Return (X, Y) of the center of cell containing provided text 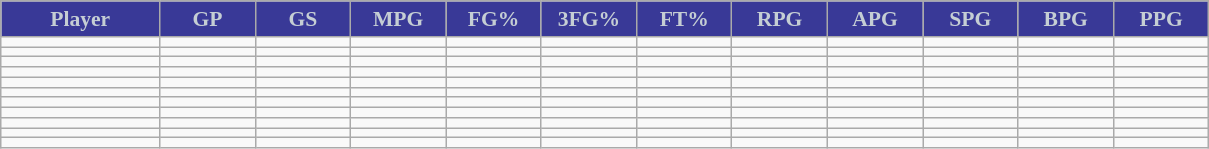
GS (302, 19)
APG (874, 19)
GP (208, 19)
3FG% (588, 19)
SPG (970, 19)
RPG (780, 19)
FG% (494, 19)
PPG (1161, 19)
FT% (684, 19)
MPG (398, 19)
BPG (1066, 19)
Player (80, 19)
